Return (X, Y) of the center of cell containing provided text 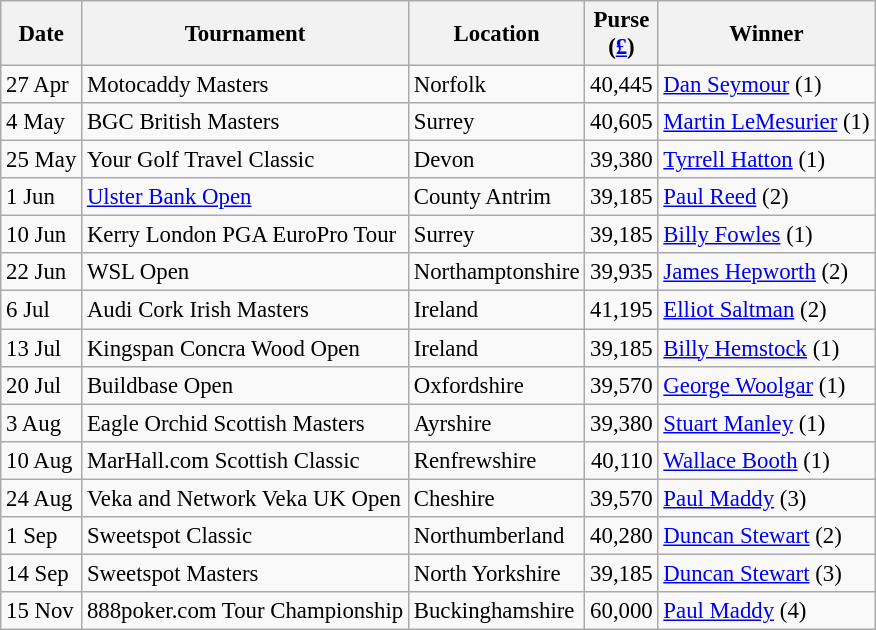
Paul Maddy (4) (766, 611)
WSL Open (246, 273)
Sweetspot Classic (246, 536)
Ayrshire (496, 423)
Veka and Network Veka UK Open (246, 498)
1 Sep (42, 536)
Motocaddy Masters (246, 85)
Stuart Manley (1) (766, 423)
Norfolk (496, 85)
Kerry London PGA EuroPro Tour (246, 235)
Duncan Stewart (3) (766, 573)
40,280 (622, 536)
1 Jun (42, 197)
Renfrewshire (496, 460)
Northamptonshire (496, 273)
Tyrrell Hatton (1) (766, 160)
Martin LeMesurier (1) (766, 122)
14 Sep (42, 573)
Devon (496, 160)
Paul Reed (2) (766, 197)
24 Aug (42, 498)
27 Apr (42, 85)
13 Jul (42, 348)
Billy Hemstock (1) (766, 348)
Buckinghamshire (496, 611)
888poker.com Tour Championship (246, 611)
Audi Cork Irish Masters (246, 310)
4 May (42, 122)
Oxfordshire (496, 385)
Buildbase Open (246, 385)
Date (42, 34)
Wallace Booth (1) (766, 460)
Elliot Saltman (2) (766, 310)
Dan Seymour (1) (766, 85)
James Hepworth (2) (766, 273)
George Woolgar (1) (766, 385)
Paul Maddy (3) (766, 498)
25 May (42, 160)
6 Jul (42, 310)
County Antrim (496, 197)
10 Aug (42, 460)
Ulster Bank Open (246, 197)
Duncan Stewart (2) (766, 536)
41,195 (622, 310)
3 Aug (42, 423)
Cheshire (496, 498)
10 Jun (42, 235)
15 Nov (42, 611)
Billy Fowles (1) (766, 235)
Location (496, 34)
39,935 (622, 273)
Purse(£) (622, 34)
60,000 (622, 611)
40,110 (622, 460)
Tournament (246, 34)
20 Jul (42, 385)
Kingspan Concra Wood Open (246, 348)
Winner (766, 34)
MarHall.com Scottish Classic (246, 460)
BGC British Masters (246, 122)
Northumberland (496, 536)
Sweetspot Masters (246, 573)
Eagle Orchid Scottish Masters (246, 423)
Your Golf Travel Classic (246, 160)
40,605 (622, 122)
40,445 (622, 85)
22 Jun (42, 273)
North Yorkshire (496, 573)
